Extract the [X, Y] coordinate from the center of the cell holding the provided text.  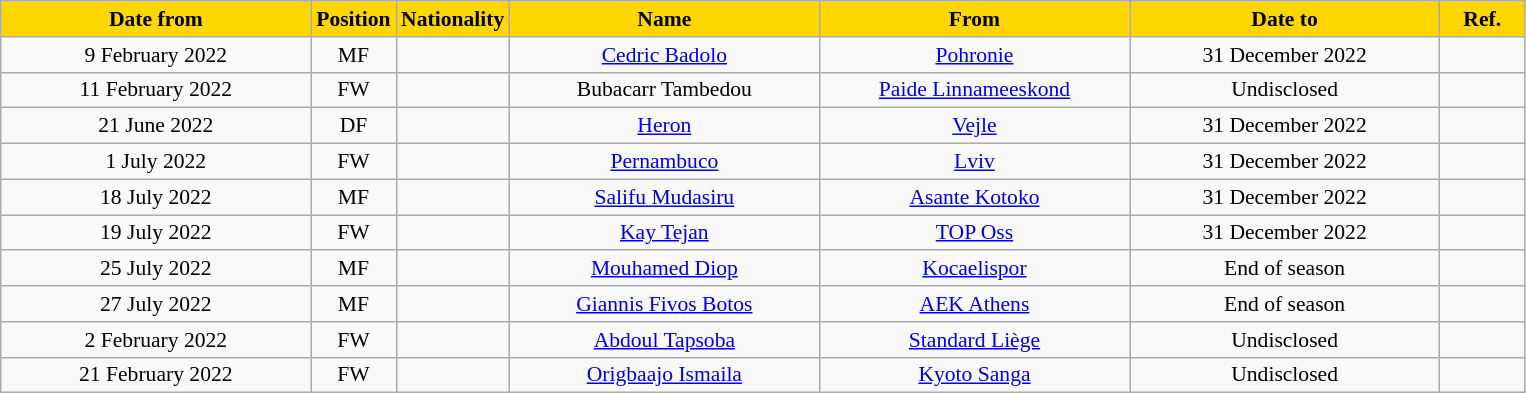
Standard Liège [974, 340]
Name [664, 19]
Date to [1285, 19]
Vejle [974, 126]
Paide Linnameeskond [974, 90]
11 February 2022 [156, 90]
19 July 2022 [156, 233]
25 July 2022 [156, 269]
Kay Tejan [664, 233]
Date from [156, 19]
Asante Kotoko [974, 197]
AEK Athens [974, 304]
1 July 2022 [156, 162]
Pohronie [974, 55]
Bubacarr Tambedou [664, 90]
Mouhamed Diop [664, 269]
Kyoto Sanga [974, 375]
Giannis Fivos Botos [664, 304]
Ref. [1482, 19]
DF [354, 126]
2 February 2022 [156, 340]
Heron [664, 126]
21 June 2022 [156, 126]
Cedric Badolo [664, 55]
Position [354, 19]
9 February 2022 [156, 55]
18 July 2022 [156, 197]
Pernambuco [664, 162]
Salifu Mudasiru [664, 197]
Nationality [452, 19]
Kocaelispor [974, 269]
From [974, 19]
Origbaajo Ismaila [664, 375]
Lviv [974, 162]
27 July 2022 [156, 304]
Abdoul Tapsoba [664, 340]
TOP Oss [974, 233]
21 February 2022 [156, 375]
